Scan for the cell matching the given text and deliver its [X, Y] coordinate at center. 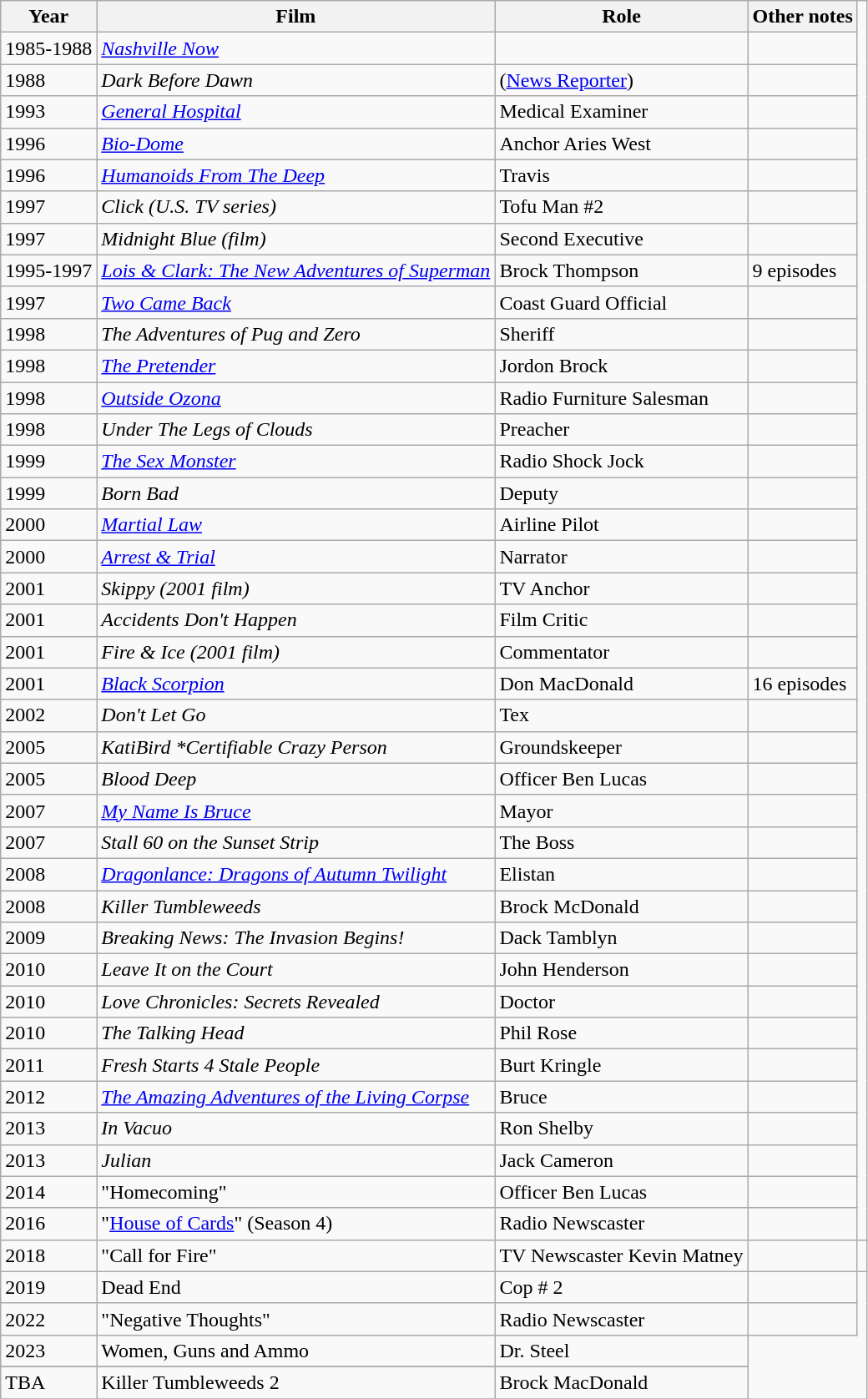
TBA [48, 1382]
Travis [621, 175]
Fire & Ice (2001 film) [295, 652]
Humanoids From The Deep [295, 175]
"House of Cards" (Season 4) [295, 1224]
2009 [48, 938]
Martial Law [295, 525]
Film [295, 17]
Dead End [295, 1287]
Mayor [621, 811]
Lois & Clark: The New Adventures of Superman [295, 270]
Coast Guard Official [621, 302]
Don MacDonald [621, 684]
2022 [48, 1319]
Radio Furniture Salesman [621, 398]
"Homecoming" [295, 1192]
Bruce [621, 1097]
Dr. Steel [621, 1351]
Black Scorpion [295, 684]
(News Reporter) [621, 80]
Role [621, 17]
Tofu Man #2 [621, 207]
Arrest & Trial [295, 557]
TV Anchor [621, 588]
1993 [48, 112]
Dragonlance: Dragons of Autumn Twilight [295, 874]
The Pretender [295, 366]
TV Newscaster Kevin Matney [621, 1255]
2018 [48, 1255]
2023 [48, 1351]
Leave It on the Court [295, 970]
Nashville Now [295, 48]
Skippy (2001 film) [295, 588]
Radio Shock Jock [621, 462]
Fresh Starts 4 Stale People [295, 1065]
My Name Is Bruce [295, 811]
Narrator [621, 557]
Deputy [621, 493]
Film Critic [621, 620]
Phil Rose [621, 1033]
1985-1988 [48, 48]
2002 [48, 715]
Killer Tumbleweeds 2 [295, 1382]
The Talking Head [295, 1033]
The Adventures of Pug and Zero [295, 334]
16 episodes [803, 684]
Dark Before Dawn [295, 80]
Born Bad [295, 493]
"Negative Thoughts" [295, 1319]
KatiBird *Certifiable Crazy Person [295, 747]
Doctor [621, 1002]
Preacher [621, 430]
2012 [48, 1097]
"Call for Fire" [295, 1255]
Outside Ozona [295, 398]
In Vacuo [295, 1129]
Tex [621, 715]
Bio-Dome [295, 144]
The Sex Monster [295, 462]
Burt Kringle [621, 1065]
Ron Shelby [621, 1129]
Killer Tumbleweeds [295, 906]
Midnight Blue (film) [295, 239]
Groundskeeper [621, 747]
Women, Guns and Ammo [295, 1351]
Anchor Aries West [621, 144]
The Amazing Adventures of the Living Corpse [295, 1097]
Jordon Brock [621, 366]
The Boss [621, 842]
Blood Deep [295, 779]
Elistan [621, 874]
Julian [295, 1160]
1988 [48, 80]
Breaking News: The Invasion Begins! [295, 938]
2011 [48, 1065]
Two Came Back [295, 302]
1995-1997 [48, 270]
Stall 60 on the Sunset Strip [295, 842]
Year [48, 17]
Brock Thompson [621, 270]
Love Chronicles: Secrets Revealed [295, 1002]
Accidents Don't Happen [295, 620]
Dack Tamblyn [621, 938]
General Hospital [295, 112]
Don't Let Go [295, 715]
Brock McDonald [621, 906]
Under The Legs of Clouds [295, 430]
2014 [48, 1192]
Click (U.S. TV series) [295, 207]
Other notes [803, 17]
Sheriff [621, 334]
Second Executive [621, 239]
Brock MacDonald [621, 1382]
Airline Pilot [621, 525]
9 episodes [803, 270]
Medical Examiner [621, 112]
2019 [48, 1287]
Jack Cameron [621, 1160]
2016 [48, 1224]
John Henderson [621, 970]
Commentator [621, 652]
Cop # 2 [621, 1287]
